Detect which cell encompasses the target text, then output its [x, y] center coordinate. 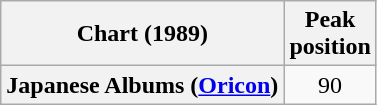
Chart (1989) [142, 34]
Japanese Albums (Oricon) [142, 85]
90 [330, 85]
Peak position [330, 34]
